Find where the given text appears and provide that cell's center as [x, y] coordinate. 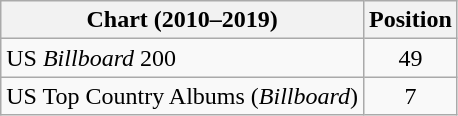
Chart (2010–2019) [182, 20]
Position [411, 20]
US Top Country Albums (Billboard) [182, 96]
7 [411, 96]
US Billboard 200 [182, 58]
49 [411, 58]
